Provide the (x, y) coordinate of the cell's center where the given text is located.  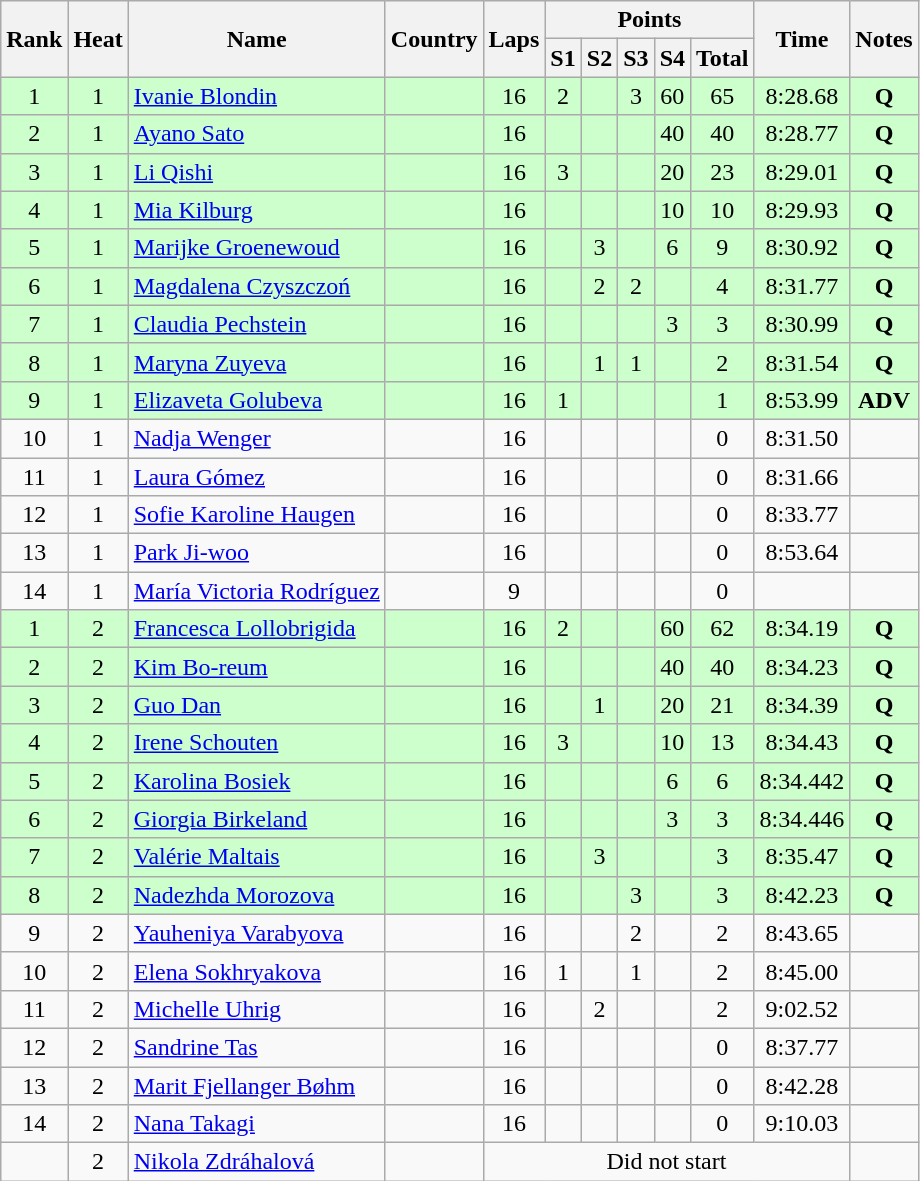
Heat (98, 39)
Nadja Wenger (256, 438)
Elena Sokhryakova (256, 971)
Elizaveta Golubeva (256, 400)
8:34.39 (802, 705)
Irene Schouten (256, 743)
23 (723, 172)
Laps (514, 39)
Rank (34, 39)
Kim Bo-reum (256, 667)
Giorgia Birkeland (256, 819)
Mia Kilburg (256, 210)
8:31.77 (802, 286)
Guo Dan (256, 705)
8:34.442 (802, 781)
21 (723, 705)
Park Ji-woo (256, 553)
S1 (563, 58)
Francesca Lollobrigida (256, 629)
9:10.03 (802, 1124)
Valérie Maltais (256, 857)
8:29.01 (802, 172)
8:35.47 (802, 857)
Country (434, 39)
Name (256, 39)
8:53.64 (802, 553)
8:34.19 (802, 629)
S4 (672, 58)
8:45.00 (802, 971)
8:34.23 (802, 667)
8:37.77 (802, 1047)
Sandrine Tas (256, 1047)
Ivanie Blondin (256, 96)
Total (723, 58)
8:33.77 (802, 515)
Nadezhda Morozova (256, 895)
Marit Fjellanger Bøhm (256, 1085)
9:02.52 (802, 1009)
Time (802, 39)
8:34.446 (802, 819)
8:42.23 (802, 895)
María Victoria Rodríguez (256, 591)
8:31.54 (802, 362)
8:31.50 (802, 438)
65 (723, 96)
Nana Takagi (256, 1124)
8:28.68 (802, 96)
Yauheniya Varabyova (256, 933)
Magdalena Czyszczoń (256, 286)
8:30.92 (802, 248)
8:43.65 (802, 933)
8:42.28 (802, 1085)
Marijke Groenewoud (256, 248)
Claudia Pechstein (256, 324)
Michelle Uhrig (256, 1009)
8:29.93 (802, 210)
Did not start (666, 1162)
8:34.43 (802, 743)
62 (723, 629)
Nikola Zdráhalová (256, 1162)
Maryna Zuyeva (256, 362)
S3 (636, 58)
Li Qishi (256, 172)
8:30.99 (802, 324)
ADV (884, 400)
S2 (599, 58)
8:53.99 (802, 400)
Karolina Bosiek (256, 781)
Laura Gómez (256, 477)
Notes (884, 39)
Points (650, 20)
Ayano Sato (256, 134)
8:28.77 (802, 134)
Sofie Karoline Haugen (256, 515)
8:31.66 (802, 477)
